From the cell containing the given text, extract its center point as [x, y] coordinate. 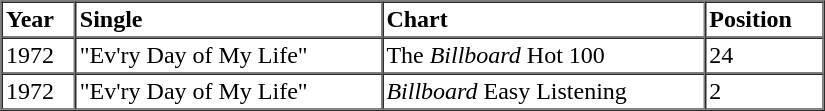
24 [764, 56]
The Billboard Hot 100 [544, 56]
Billboard Easy Listening [544, 92]
Year [39, 20]
2 [764, 92]
Single [228, 20]
Chart [544, 20]
Position [764, 20]
